Capture the cell that displays the provided text and extract its (x, y) central coordinate. 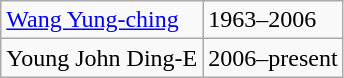
1963–2006 (273, 20)
2006–present (273, 58)
Young John Ding-E (102, 58)
Wang Yung-ching (102, 20)
